Detect which cell encompasses the target text, then output its [x, y] center coordinate. 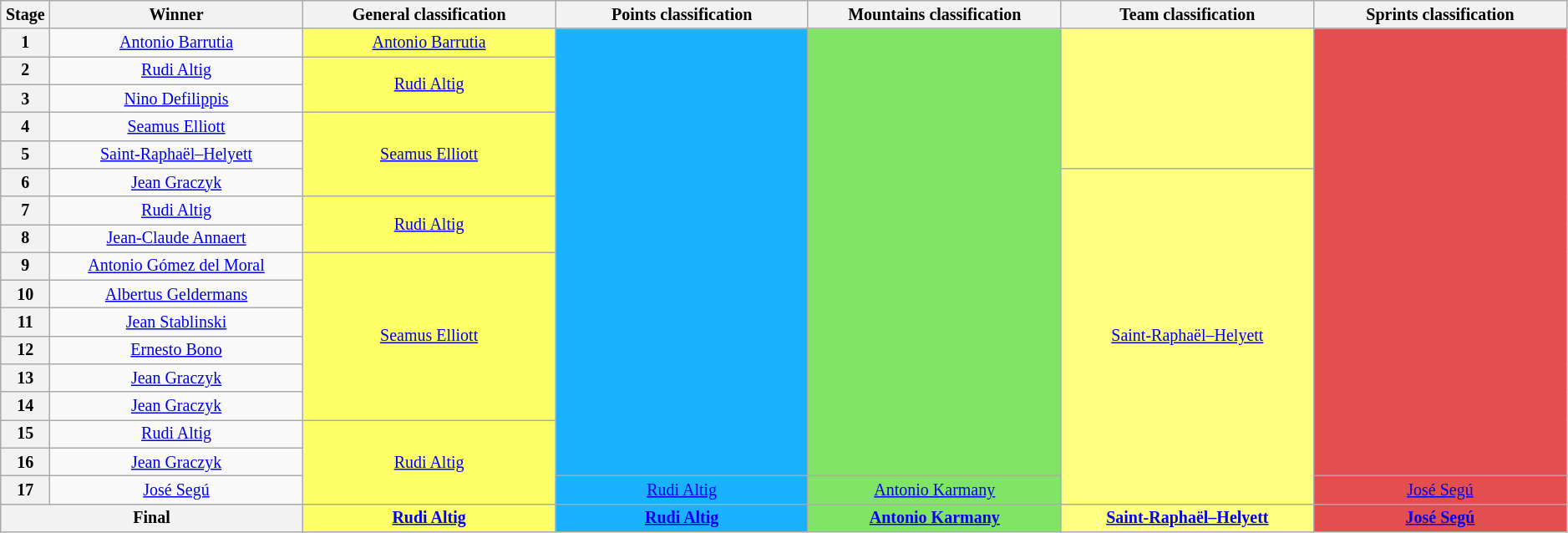
Sprints classification [1440, 15]
15 [25, 434]
Final [152, 518]
16 [25, 463]
14 [25, 406]
Mountains classification [934, 15]
General classification [429, 15]
Team classification [1188, 15]
17 [25, 490]
Winner [177, 15]
10 [25, 294]
6 [25, 182]
Antonio Gómez del Moral [177, 266]
13 [25, 378]
Albertus Geldermans [177, 294]
3 [25, 99]
7 [25, 211]
4 [25, 127]
9 [25, 266]
5 [25, 154]
8 [25, 239]
2 [25, 70]
1 [25, 43]
12 [25, 351]
11 [25, 322]
Jean Stablinski [177, 322]
Points classification [682, 15]
Ernesto Bono [177, 351]
Nino Defilippis [177, 99]
Jean-Claude Annaert [177, 239]
Stage [25, 15]
